Return the (x, y) coordinate for the center point of the cell that contains the specified text.  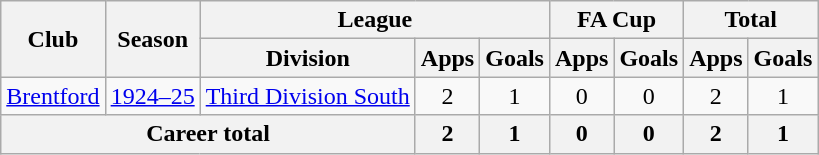
Third Division South (308, 96)
Total (751, 20)
League (374, 20)
Division (308, 58)
1924–25 (152, 96)
Club (53, 39)
FA Cup (616, 20)
Season (152, 39)
Career total (208, 134)
Brentford (53, 96)
